Determine the [X, Y] coordinate at the center of the cell enclosing the given text.  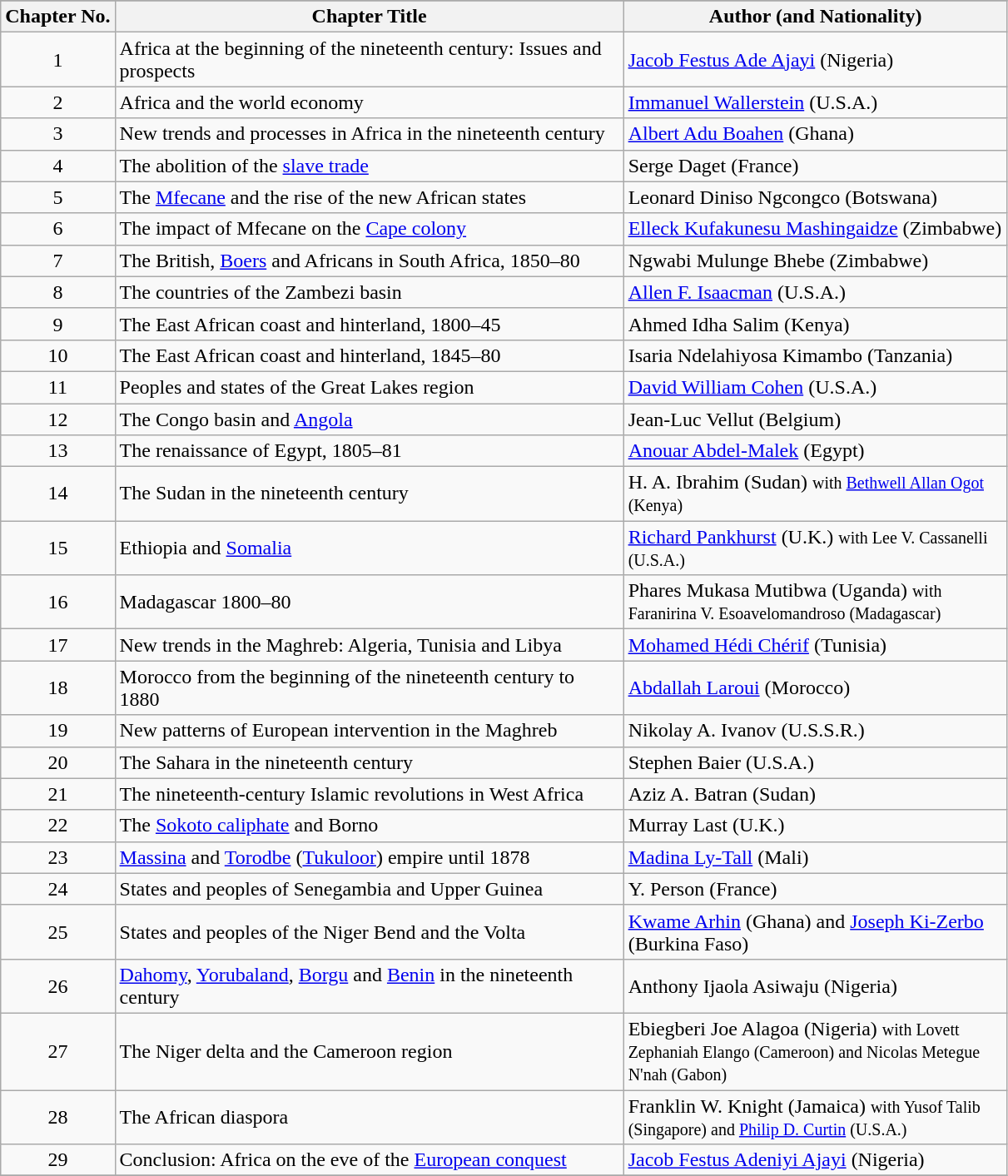
New trends in the Maghreb: Algeria, Tunisia and Libya [370, 645]
25 [58, 932]
Africa and the world economy [370, 102]
Ethiopia and Somalia [370, 548]
Jacob Festus Adeniyi Ajayi (Nigeria) [816, 1160]
Murray Last (U.K.) [816, 826]
Isaria Ndelahiyosa Kimambo (Tanzania) [816, 355]
Mohamed Hédi Chérif (Tunisia) [816, 645]
Albert Adu Boahen (Ghana) [816, 134]
Stephen Baier (U.S.A.) [816, 762]
The East African coast and hinterland, 1845–80 [370, 355]
Immanuel Wallerstein (U.S.A.) [816, 102]
5 [58, 197]
10 [58, 355]
15 [58, 548]
The Sokoto caliphate and Borno [370, 826]
Kwame Arhin (Ghana) and Joseph Ki-Zerbo (Burkina Faso) [816, 932]
Ahmed Idha Salim (Kenya) [816, 324]
21 [58, 794]
8 [58, 292]
28 [58, 1117]
Conclusion: Africa on the eve of the European conquest [370, 1160]
27 [58, 1051]
The Mfecane and the rise of the new African states [370, 197]
The Sudan in the nineteenth century [370, 494]
7 [58, 261]
Madina Ly-Tall (Mali) [816, 857]
Anouar Abdel-Malek (Egypt) [816, 451]
26 [58, 985]
David William Cohen (U.S.A.) [816, 387]
12 [58, 419]
The Niger delta and the Cameroon region [370, 1051]
Richard Pankhurst (U.K.) with Lee V. Cassanelli (U.S.A.) [816, 548]
Ebiegberi Joe Alagoa (Nigeria) with Lovett Zephaniah Elango (Cameroon) and Nicolas Metegue N'nah (Gabon) [816, 1051]
Chapter No. [58, 17]
4 [58, 166]
1 [58, 60]
Phares Mukasa Mutibwa (Uganda) with Faranirina V. Esoavelomandroso (Madagascar) [816, 603]
New patterns of European intervention in the Maghreb [370, 731]
2 [58, 102]
Massina and Torodbe (Tukuloor) empire until 1878 [370, 857]
24 [58, 889]
Dahomy, Yorubaland, Borgu and Benin in the nineteenth century [370, 985]
Chapter Title [370, 17]
The countries of the Zambezi basin [370, 292]
The renaissance of Egypt, 1805–81 [370, 451]
New trends and processes in Africa in the nineteenth century [370, 134]
Peoples and states of the Great Lakes region [370, 387]
Morocco from the beginning of the nineteenth century to 1880 [370, 687]
Y. Person (France) [816, 889]
States and peoples of the Niger Bend and the Volta [370, 932]
Serge Daget (France) [816, 166]
Africa at the beginning of the nineteenth century: Issues and prospects [370, 60]
16 [58, 603]
Anthony Ijaola Asiwaju (Nigeria) [816, 985]
14 [58, 494]
Ngwabi Mulunge Bhebe (Zimbabwe) [816, 261]
The East African coast and hinterland, 1800–45 [370, 324]
19 [58, 731]
18 [58, 687]
22 [58, 826]
Nikolay A. Ivanov (U.S.S.R.) [816, 731]
Leonard Diniso Ngcongco (Botswana) [816, 197]
13 [58, 451]
11 [58, 387]
Aziz A. Batran (Sudan) [816, 794]
The impact of Mfecane on the Cape colony [370, 229]
Franklin W. Knight (Jamaica) with Yusof Talib (Singapore) and Philip D. Curtin (U.S.A.) [816, 1117]
H. A. Ibrahim (Sudan) with Bethwell Allan Ogot (Kenya) [816, 494]
The African diaspora [370, 1117]
The British, Boers and Africans in South Africa, 1850–80 [370, 261]
Madagascar 1800–80 [370, 603]
3 [58, 134]
Allen F. Isaacman (U.S.A.) [816, 292]
Jean-Luc Vellut (Belgium) [816, 419]
29 [58, 1160]
9 [58, 324]
States and peoples of Senegambia and Upper Guinea [370, 889]
Elleck Kufakunesu Mashingaidze (Zimbabwe) [816, 229]
23 [58, 857]
The Sahara in the nineteenth century [370, 762]
20 [58, 762]
The abolition of the slave trade [370, 166]
17 [58, 645]
Author (and Nationality) [816, 17]
The Congo basin and Angola [370, 419]
6 [58, 229]
The nineteenth-century Islamic revolutions in West Africa [370, 794]
Jacob Festus Ade Ajayi (Nigeria) [816, 60]
Abdallah Laroui (Morocco) [816, 687]
